Return the (x, y) coordinate for the center point of the cell that contains the specified text.  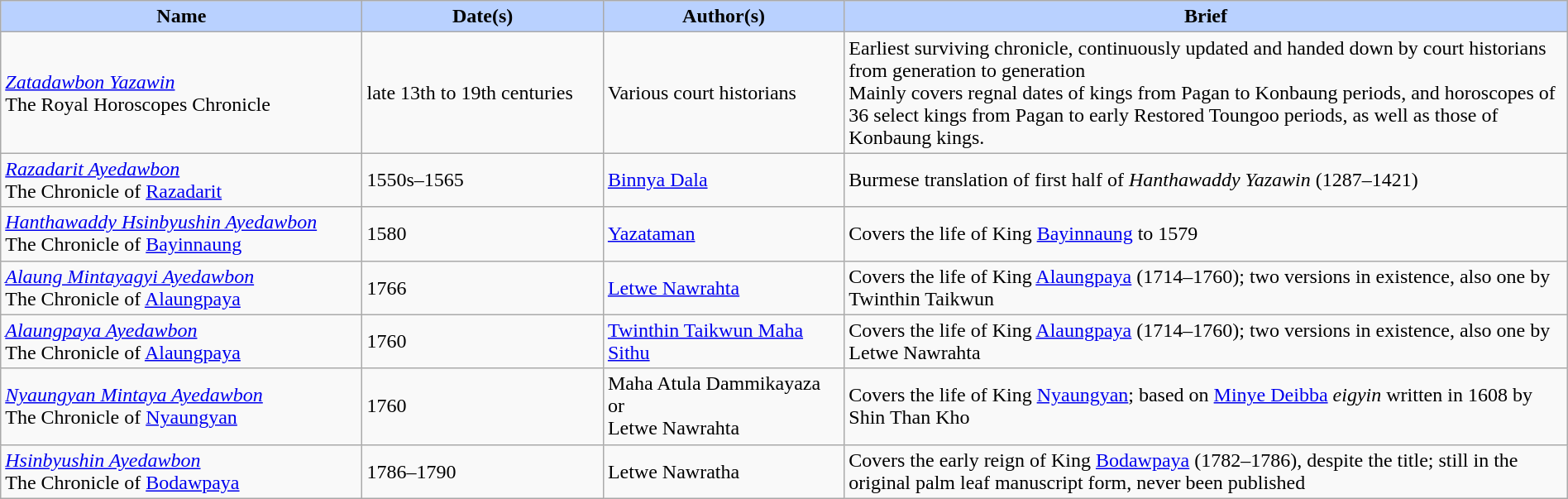
Nyaungyan Mintaya Ayedawbon The Chronicle of Nyaungyan (182, 406)
Burmese translation of first half of Hanthawaddy Yazawin (1287–1421) (1206, 180)
Alaungpaya Ayedawbon The Chronicle of Alaungpaya (182, 341)
1580 (483, 233)
1766 (483, 288)
late 13th to 19th centuries (483, 93)
Covers the life of King Nyaungyan; based on Minye Deibba eigyin written in 1608 by Shin Than Kho (1206, 406)
Letwe Nawrahta (723, 288)
Twinthin Taikwun Maha Sithu (723, 341)
Date(s) (483, 17)
Various court historians (723, 93)
Zatadawbon Yazawin The Royal Horoscopes Chronicle (182, 93)
Hsinbyushin Ayedawbon The Chronicle of Bodawpaya (182, 472)
1786–1790 (483, 472)
Brief (1206, 17)
Covers the life of King Alaungpaya (1714–1760); two versions in existence, also one by Letwe Nawrahta (1206, 341)
Maha Atula Dammikayaza or Letwe Nawrahta (723, 406)
Hanthawaddy Hsinbyushin Ayedawbon The Chronicle of Bayinnaung (182, 233)
Alaung Mintayagyi Ayedawbon The Chronicle of Alaungpaya (182, 288)
Letwe Nawratha (723, 472)
Name (182, 17)
Razadarit Ayedawbon The Chronicle of Razadarit (182, 180)
Binnya Dala (723, 180)
1550s–1565 (483, 180)
Covers the early reign of King Bodawpaya (1782–1786), despite the title; still in the original palm leaf manuscript form, never been published (1206, 472)
Covers the life of King Alaungpaya (1714–1760); two versions in existence, also one by Twinthin Taikwun (1206, 288)
Yazataman (723, 233)
Author(s) (723, 17)
Covers the life of King Bayinnaung to 1579 (1206, 233)
